Capture the cell that displays the provided text and extract its (x, y) central coordinate. 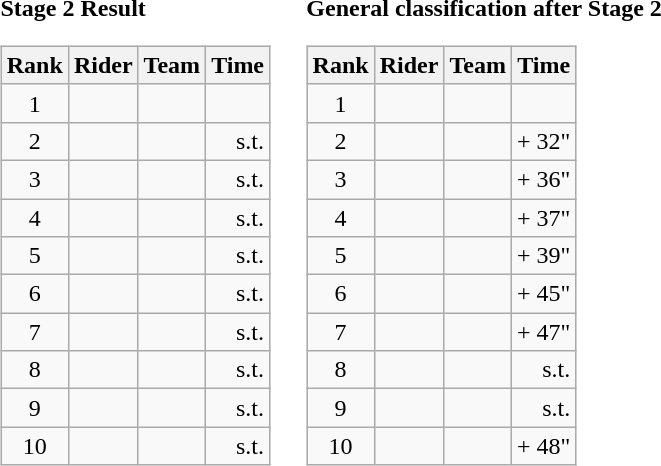
+ 32" (543, 141)
+ 36" (543, 179)
+ 48" (543, 446)
+ 45" (543, 294)
+ 47" (543, 332)
+ 39" (543, 256)
+ 37" (543, 217)
